From the cell containing the given text, extract its center point as (X, Y) coordinate. 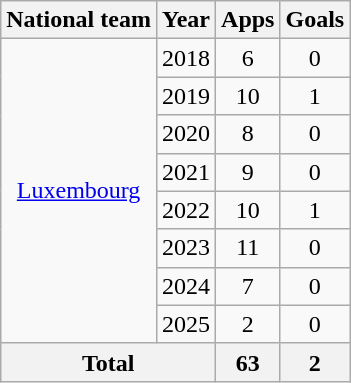
2025 (186, 324)
2023 (186, 248)
2024 (186, 286)
2021 (186, 172)
9 (248, 172)
Total (108, 362)
National team (79, 20)
Luxembourg (79, 191)
7 (248, 286)
8 (248, 134)
2019 (186, 96)
6 (248, 58)
11 (248, 248)
2022 (186, 210)
63 (248, 362)
Apps (248, 20)
2020 (186, 134)
2018 (186, 58)
Year (186, 20)
Goals (315, 20)
